From the cell containing the given text, extract its center point as (x, y) coordinate. 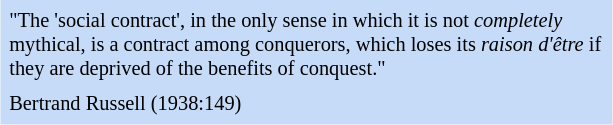
Bertrand Russell (1938:149) (306, 104)
